From the cell containing the given text, extract its center point as (x, y) coordinate. 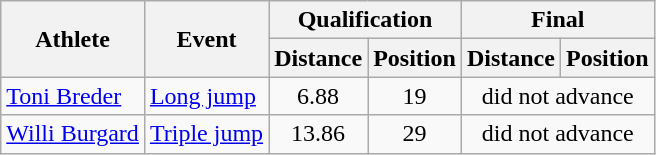
Willi Burgard (73, 134)
Athlete (73, 39)
Qualification (366, 20)
6.88 (318, 96)
Event (206, 39)
Long jump (206, 96)
13.86 (318, 134)
Final (558, 20)
Triple jump (206, 134)
Toni Breder (73, 96)
29 (415, 134)
19 (415, 96)
